Locate the cell with the specified text and output its (x, y) center coordinate. 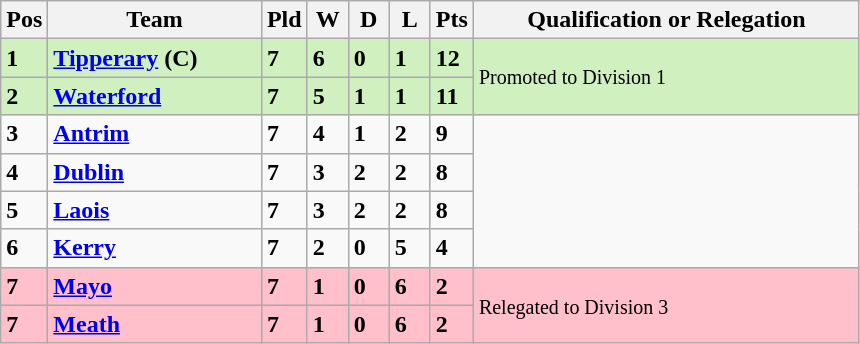
Relegated to Division 3 (666, 305)
Meath (155, 324)
Laois (155, 210)
Pld (284, 20)
Mayo (155, 286)
Pos (24, 20)
Dublin (155, 172)
D (368, 20)
Promoted to Division 1 (666, 77)
11 (452, 96)
Team (155, 20)
Antrim (155, 134)
12 (452, 58)
9 (452, 134)
Waterford (155, 96)
L (410, 20)
Kerry (155, 248)
Pts (452, 20)
W (328, 20)
Qualification or Relegation (666, 20)
Tipperary (C) (155, 58)
